Find where the given text appears and provide that cell's center as (X, Y) coordinate. 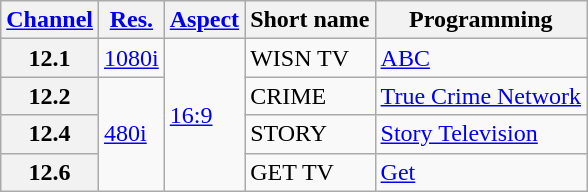
GET TV (310, 172)
480i (132, 134)
CRIME (310, 96)
ABC (481, 58)
STORY (310, 134)
Short name (310, 20)
Programming (481, 20)
12.6 (50, 172)
Channel (50, 20)
Res. (132, 20)
16:9 (204, 115)
12.4 (50, 134)
WISN TV (310, 58)
Story Television (481, 134)
True Crime Network (481, 96)
12.1 (50, 58)
Get (481, 172)
Aspect (204, 20)
1080i (132, 58)
12.2 (50, 96)
